Pinpoint the cell where the given text exists, returning its [x, y] midpoint coordinate. 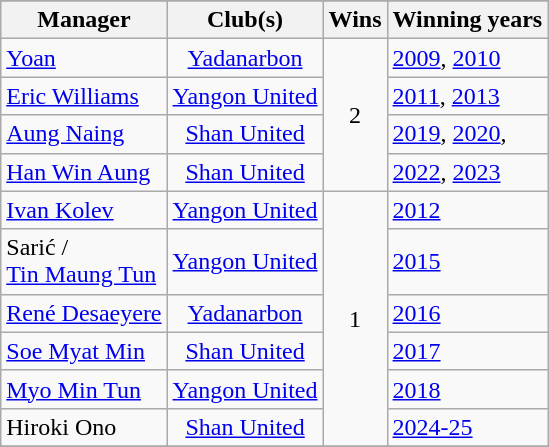
2019, 2020, [468, 134]
2018 [468, 389]
Soe Myat Min [84, 351]
2009, 2010 [468, 58]
2017 [468, 351]
Myo Min Tun [84, 389]
1 [355, 318]
2011, 2013 [468, 96]
Manager [84, 20]
Winning years [468, 20]
2016 [468, 313]
2012 [468, 210]
Hiroki Ono [84, 427]
Ivan Kolev [84, 210]
Aung Naing [84, 134]
Club(s) [245, 20]
Yoan [84, 58]
René Desaeyere [84, 313]
Sarić / Tin Maung Tun [84, 262]
Eric Williams [84, 96]
2022, 2023 [468, 172]
2024-25 [468, 427]
2015 [468, 262]
2 [355, 115]
Han Win Aung [84, 172]
Wins [355, 20]
